Search for the cell housing the specified text and yield its [x, y] center coordinate. 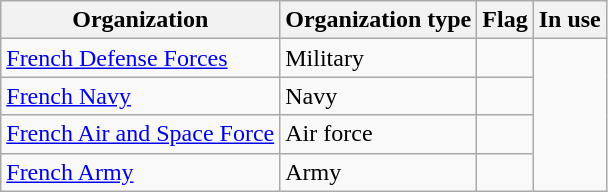
In use [570, 20]
French Air and Space Force [140, 134]
Military [378, 58]
Army [378, 172]
Air force [378, 134]
French Defense Forces [140, 58]
Organization [140, 20]
French Army [140, 172]
Organization type [378, 20]
Flag [505, 20]
French Navy [140, 96]
Navy [378, 96]
